Capture the cell that displays the provided text and extract its [X, Y] central coordinate. 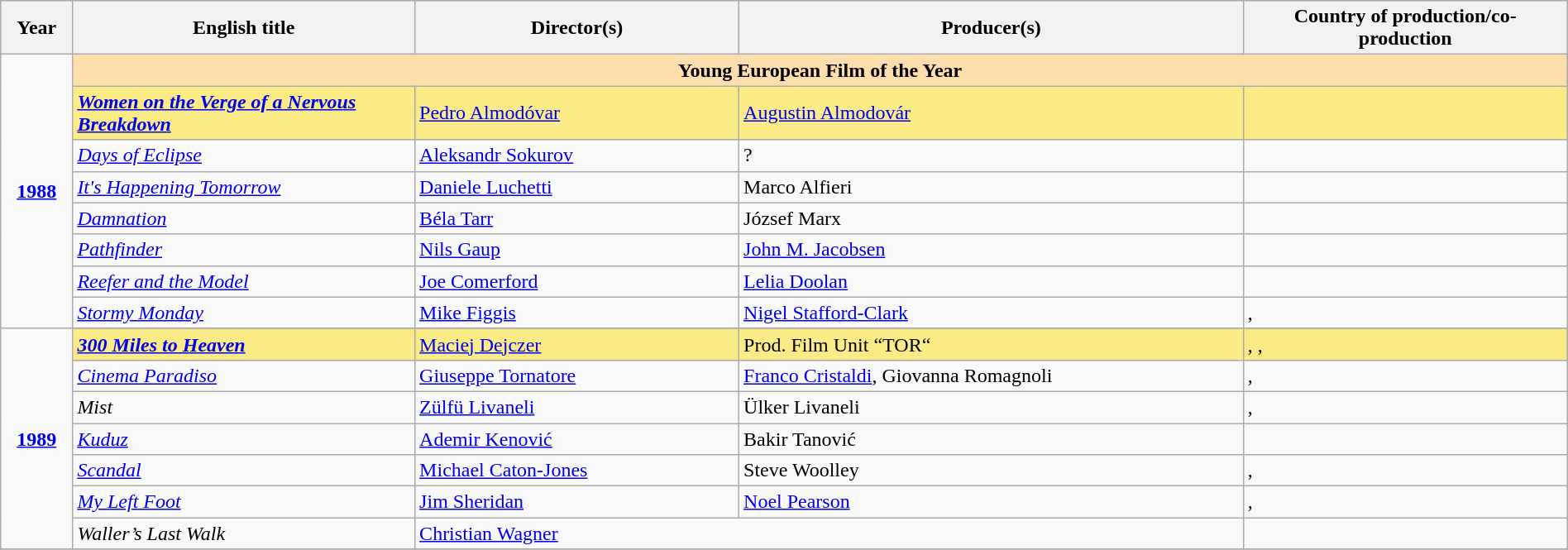
Kuduz [244, 439]
Days of Eclipse [244, 155]
Mist [244, 407]
Bakir Tanović [992, 439]
Pedro Almodóvar [577, 112]
It's Happening Tomorrow [244, 187]
Director(s) [577, 28]
Country of production/co-production [1405, 28]
Ademir Kenović [577, 439]
Nils Gaup [577, 250]
Lelia Doolan [992, 281]
Aleksandr Sokurov [577, 155]
Daniele Luchetti [577, 187]
Marco Alfieri [992, 187]
József Marx [992, 218]
Nigel Stafford-Clark [992, 313]
Pathfinder [244, 250]
Mike Figgis [577, 313]
Ülker Livaneli [992, 407]
Cinema Paradiso [244, 375]
300 Miles to Heaven [244, 344]
1989 [36, 438]
Béla Tarr [577, 218]
Steve Woolley [992, 471]
? [992, 155]
Reefer and the Model [244, 281]
Prod. Film Unit “TOR“ [992, 344]
1988 [36, 192]
, , [1405, 344]
Zülfü Livaneli [577, 407]
Waller’s Last Walk [244, 533]
Scandal [244, 471]
Maciej Dejczer [577, 344]
Augustin Almodovár [992, 112]
Year [36, 28]
Women on the Verge of a Nervous Breakdown [244, 112]
Giuseppe Tornatore [577, 375]
Jim Sheridan [577, 502]
Christian Wagner [829, 533]
John M. Jacobsen [992, 250]
Michael Caton-Jones [577, 471]
Franco Cristaldi, Giovanna Romagnoli [992, 375]
Young European Film of the Year [820, 70]
My Left Foot [244, 502]
English title [244, 28]
Stormy Monday [244, 313]
Noel Pearson [992, 502]
Joe Comerford [577, 281]
Damnation [244, 218]
Producer(s) [992, 28]
